Scan for the cell matching the given text and deliver its (X, Y) coordinate at center. 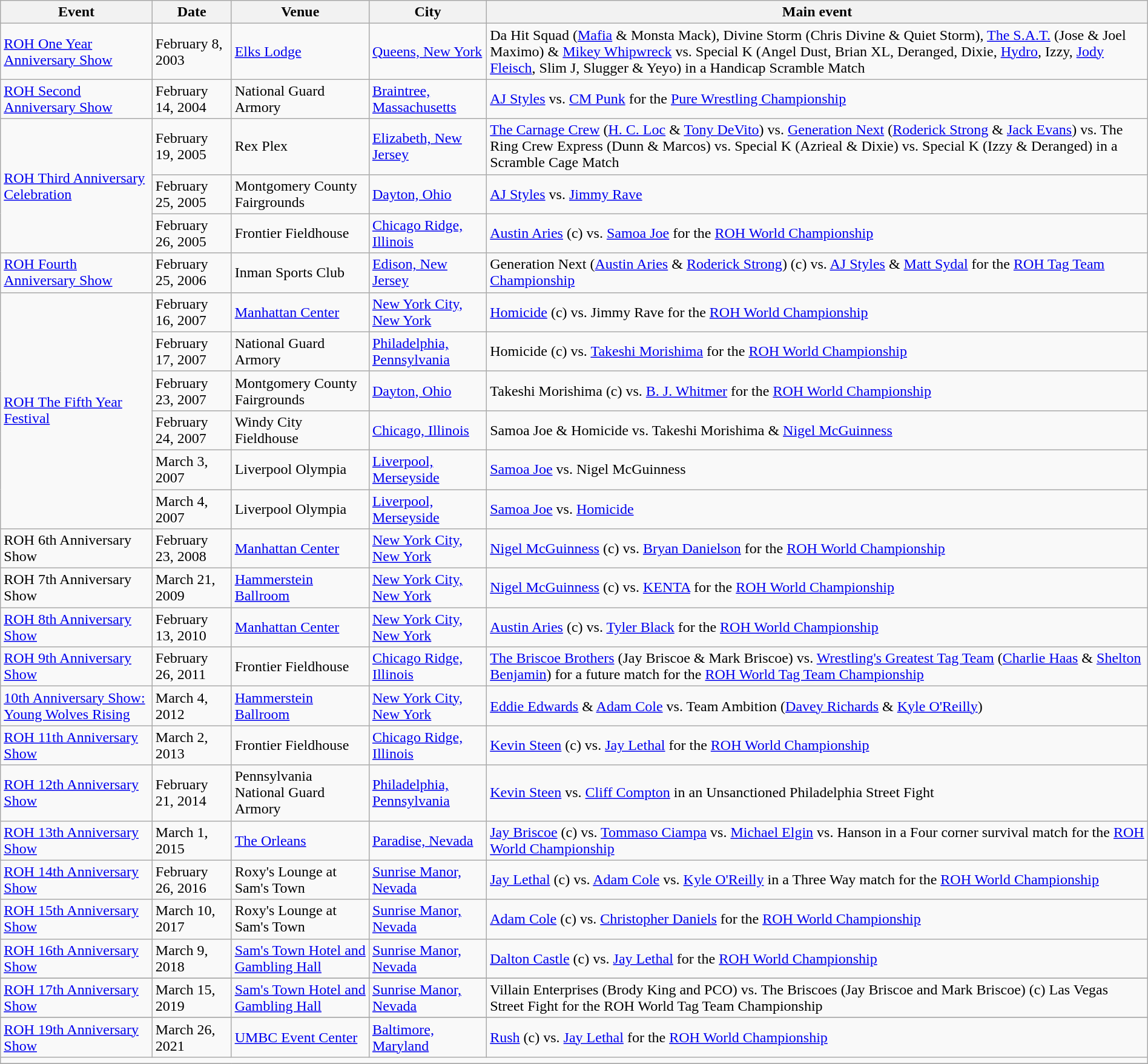
February 25, 2005 (191, 194)
Elks Lodge (300, 51)
March 9, 2018 (191, 959)
ROH 19th Anniversary Show (76, 1037)
Windy City Fieldhouse (300, 430)
February 19, 2005 (191, 146)
Homicide (c) vs. Jimmy Rave for the ROH World Championship (817, 312)
Paradise, Nevada (427, 840)
March 21, 2009 (191, 588)
10th Anniversary Show: Young Wolves Rising (76, 706)
February 26, 2016 (191, 880)
Event (76, 12)
Elizabeth, New Jersey (427, 146)
ROH The Fifth Year Festival (76, 410)
Inman Sports Club (300, 272)
City (427, 12)
Nigel McGuinness (c) vs. Bryan Danielson for the ROH World Championship (817, 548)
ROH 7th Anniversary Show (76, 588)
Jay Briscoe (c) vs. Tommaso Ciampa vs. Michael Elgin vs. Hanson in a Four corner survival match for the ROH World Championship (817, 840)
February 24, 2007 (191, 430)
Austin Aries (c) vs. Tyler Black for the ROH World Championship (817, 627)
Chicago, Illinois (427, 430)
ROH 9th Anniversary Show (76, 667)
Main event (817, 12)
March 2, 2013 (191, 746)
March 15, 2019 (191, 997)
Kevin Steen vs. Cliff Compton in an Unsanctioned Philadelphia Street Fight (817, 793)
ROH 15th Anniversary Show (76, 919)
March 4, 2012 (191, 706)
Takeshi Morishima (c) vs. B. J. Whitmer for the ROH World Championship (817, 391)
ROH Third Anniversary Celebration (76, 186)
Kevin Steen (c) vs. Jay Lethal for the ROH World Championship (817, 746)
Samoa Joe vs. Nigel McGuinness (817, 470)
Rush (c) vs. Jay Lethal for the ROH World Championship (817, 1037)
ROH 16th Anniversary Show (76, 959)
February 25, 2006 (191, 272)
Eddie Edwards & Adam Cole vs. Team Ambition (Davey Richards & Kyle O'Reilly) (817, 706)
February 23, 2007 (191, 391)
ROH 6th Anniversary Show (76, 548)
February 26, 2005 (191, 234)
Edison, New Jersey (427, 272)
February 14, 2004 (191, 99)
ROH 14th Anniversary Show (76, 880)
Braintree, Massachusetts (427, 99)
Dalton Castle (c) vs. Jay Lethal for the ROH World Championship (817, 959)
Rex Plex (300, 146)
March 10, 2017 (191, 919)
AJ Styles vs. CM Punk for the Pure Wrestling Championship (817, 99)
February 17, 2007 (191, 351)
ROH 13th Anniversary Show (76, 840)
February 16, 2007 (191, 312)
Pennsylvania National Guard Armory (300, 793)
ROH 8th Anniversary Show (76, 627)
February 21, 2014 (191, 793)
ROH One Year Anniversary Show (76, 51)
Date (191, 12)
February 8, 2003 (191, 51)
ROH Second Anniversary Show (76, 99)
ROH Fourth Anniversary Show (76, 272)
February 13, 2010 (191, 627)
March 1, 2015 (191, 840)
Baltimore, Maryland (427, 1037)
ROH 11th Anniversary Show (76, 746)
The Orleans (300, 840)
Queens, New York (427, 51)
February 23, 2008 (191, 548)
Nigel McGuinness (c) vs. KENTA for the ROH World Championship (817, 588)
March 4, 2007 (191, 508)
Venue (300, 12)
Austin Aries (c) vs. Samoa Joe for the ROH World Championship (817, 234)
February 26, 2011 (191, 667)
ROH 12th Anniversary Show (76, 793)
Adam Cole (c) vs. Christopher Daniels for the ROH World Championship (817, 919)
Generation Next (Austin Aries & Roderick Strong) (c) vs. AJ Styles & Matt Sydal for the ROH Tag Team Championship (817, 272)
UMBC Event Center (300, 1037)
AJ Styles vs. Jimmy Rave (817, 194)
Jay Lethal (c) vs. Adam Cole vs. Kyle O'Reilly in a Three Way match for the ROH World Championship (817, 880)
March 26, 2021 (191, 1037)
March 3, 2007 (191, 470)
Samoa Joe vs. Homicide (817, 508)
Homicide (c) vs. Takeshi Morishima for the ROH World Championship (817, 351)
Samoa Joe & Homicide vs. Takeshi Morishima & Nigel McGuinness (817, 430)
ROH 17th Anniversary Show (76, 997)
